For the text-containing cell, return its midpoint in [X, Y] coordinate format. 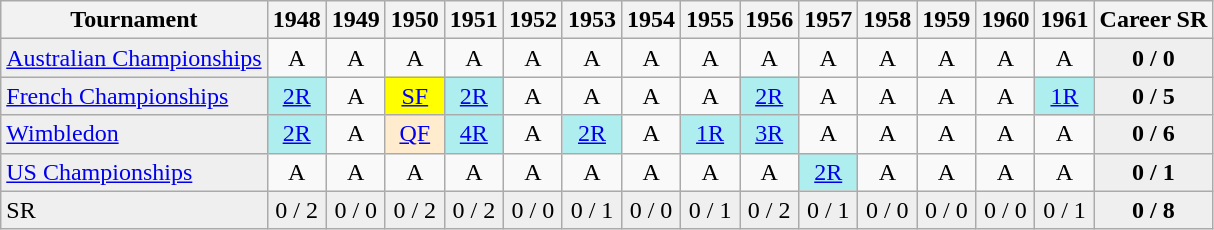
3R [770, 134]
1958 [888, 20]
1952 [532, 20]
0 / 5 [1154, 96]
SF [414, 96]
1954 [652, 20]
Wimbledon [134, 134]
QF [414, 134]
French Championships [134, 96]
4R [474, 134]
1953 [592, 20]
Career SR [1154, 20]
1948 [296, 20]
1960 [1006, 20]
SR [134, 210]
Tournament [134, 20]
1955 [710, 20]
0 / 8 [1154, 210]
1959 [946, 20]
1956 [770, 20]
1961 [1064, 20]
0 / 6 [1154, 134]
1951 [474, 20]
Australian Championships [134, 58]
1957 [828, 20]
1949 [356, 20]
1950 [414, 20]
US Championships [134, 172]
